Pinpoint the cell where the given text exists, returning its [X, Y] midpoint coordinate. 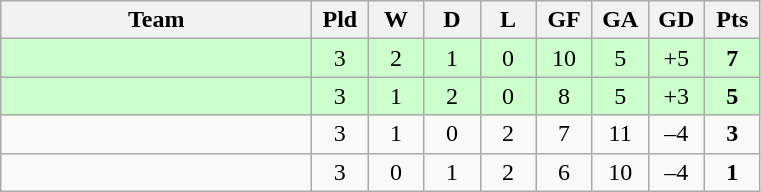
11 [620, 134]
GF [564, 20]
GA [620, 20]
Pld [340, 20]
D [452, 20]
Pts [732, 20]
Team [156, 20]
GD [676, 20]
+3 [676, 96]
6 [564, 172]
L [508, 20]
8 [564, 96]
+5 [676, 58]
W [396, 20]
